Determine the (X, Y) coordinate at the center of the cell enclosing the given text.  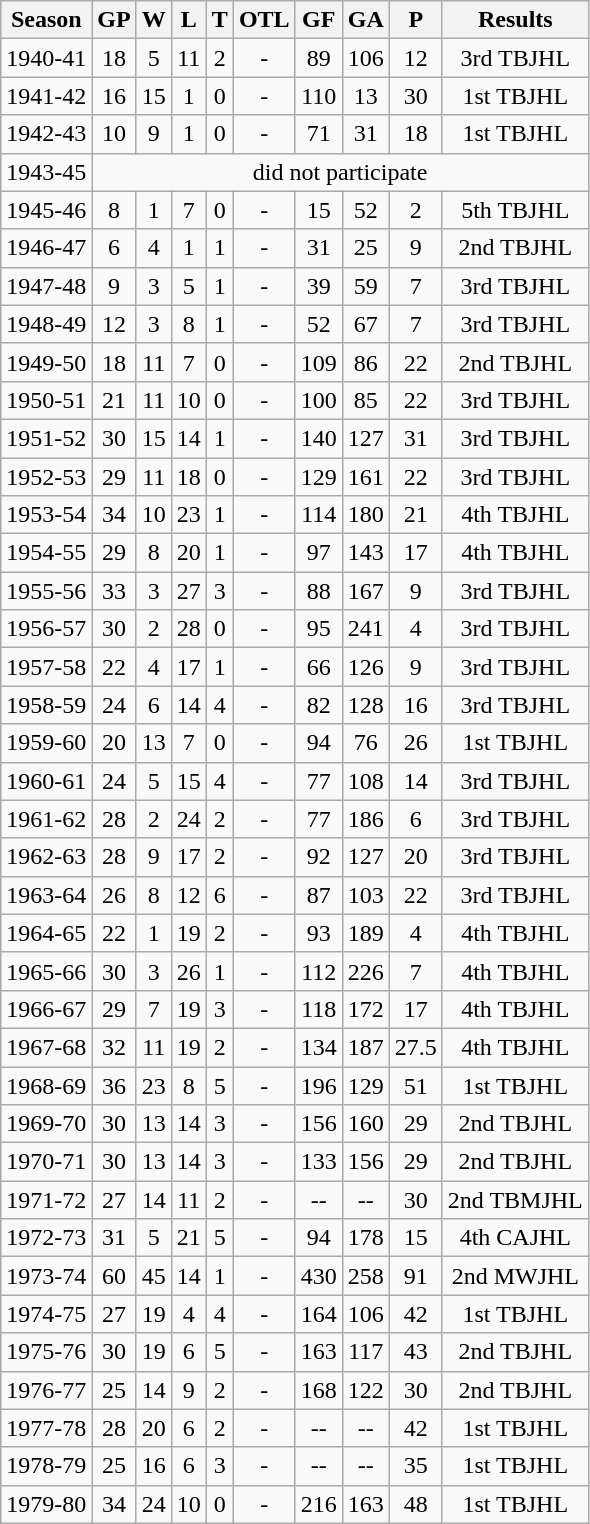
1966-67 (46, 1009)
1964-65 (46, 933)
71 (318, 134)
W (154, 20)
1940-41 (46, 58)
35 (416, 1466)
186 (366, 819)
87 (318, 895)
51 (416, 1085)
134 (318, 1047)
43 (416, 1352)
59 (366, 286)
1943-45 (46, 172)
167 (366, 591)
76 (366, 743)
216 (318, 1504)
1975-76 (46, 1352)
1978-79 (46, 1466)
1949-50 (46, 362)
1970-71 (46, 1162)
1956-57 (46, 629)
140 (318, 438)
133 (318, 1162)
85 (366, 400)
122 (366, 1390)
1955-56 (46, 591)
112 (318, 971)
82 (318, 705)
89 (318, 58)
168 (318, 1390)
1945-46 (46, 210)
110 (318, 96)
1976-77 (46, 1390)
196 (318, 1085)
118 (318, 1009)
1962-63 (46, 857)
91 (416, 1276)
66 (318, 667)
36 (114, 1085)
1947-48 (46, 286)
100 (318, 400)
60 (114, 1276)
1957-58 (46, 667)
108 (366, 781)
1972-73 (46, 1238)
88 (318, 591)
258 (366, 1276)
1952-53 (46, 477)
27.5 (416, 1047)
GP (114, 20)
OTL (264, 20)
33 (114, 591)
1979-80 (46, 1504)
1946-47 (46, 248)
92 (318, 857)
Season (46, 20)
1954-55 (46, 553)
1971-72 (46, 1200)
did not participate (340, 172)
114 (318, 515)
P (416, 20)
95 (318, 629)
67 (366, 324)
126 (366, 667)
L (188, 20)
5th TBJHL (515, 210)
32 (114, 1047)
1974-75 (46, 1314)
1968-69 (46, 1085)
1973-74 (46, 1276)
103 (366, 895)
117 (366, 1352)
1959-60 (46, 743)
1961-62 (46, 819)
1941-42 (46, 96)
430 (318, 1276)
1953-54 (46, 515)
1967-68 (46, 1047)
T (220, 20)
128 (366, 705)
93 (318, 933)
2nd TBMJHL (515, 1200)
1942-43 (46, 134)
109 (318, 362)
1958-59 (46, 705)
97 (318, 553)
2nd MWJHL (515, 1276)
143 (366, 553)
1948-49 (46, 324)
187 (366, 1047)
1965-66 (46, 971)
1963-64 (46, 895)
241 (366, 629)
161 (366, 477)
Results (515, 20)
226 (366, 971)
4th CAJHL (515, 1238)
160 (366, 1124)
48 (416, 1504)
GF (318, 20)
GA (366, 20)
189 (366, 933)
1977-78 (46, 1428)
1951-52 (46, 438)
172 (366, 1009)
45 (154, 1276)
178 (366, 1238)
1950-51 (46, 400)
180 (366, 515)
39 (318, 286)
164 (318, 1314)
1969-70 (46, 1124)
1960-61 (46, 781)
86 (366, 362)
